Pinpoint the cell where the given text exists, returning its (x, y) midpoint coordinate. 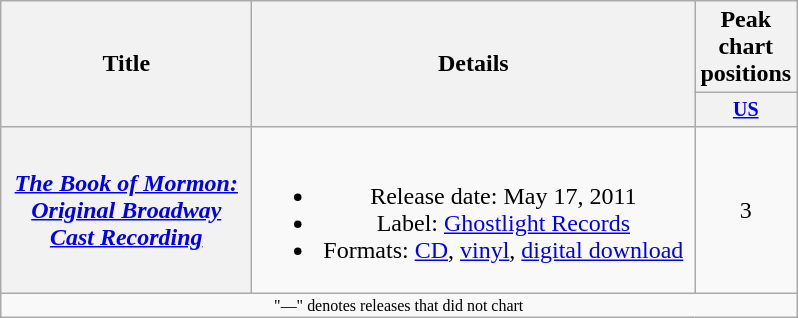
Peak chart positions (746, 47)
The Book of Mormon: Original Broadway Cast Recording (126, 210)
3 (746, 210)
Title (126, 64)
US (746, 110)
"—" denotes releases that did not chart (399, 305)
Release date: May 17, 2011Label: Ghostlight RecordsFormats: CD, vinyl, digital download (474, 210)
Details (474, 64)
